Return (x, y) of the center of cell containing provided text 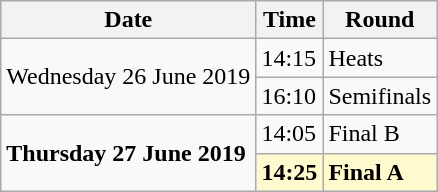
Wednesday 26 June 2019 (128, 77)
Round (380, 20)
16:10 (290, 96)
14:05 (290, 134)
Final A (380, 172)
14:15 (290, 58)
Date (128, 20)
Final B (380, 134)
Heats (380, 58)
Thursday 27 June 2019 (128, 153)
Time (290, 20)
Semifinals (380, 96)
14:25 (290, 172)
